Detect which cell encompasses the target text, then output its (x, y) center coordinate. 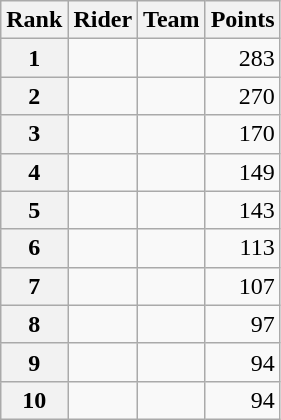
7 (34, 286)
270 (242, 96)
143 (242, 210)
5 (34, 210)
Rank (34, 20)
8 (34, 324)
6 (34, 248)
1 (34, 58)
4 (34, 172)
Team (172, 20)
107 (242, 286)
97 (242, 324)
9 (34, 362)
2 (34, 96)
283 (242, 58)
149 (242, 172)
170 (242, 134)
113 (242, 248)
10 (34, 400)
Points (242, 20)
3 (34, 134)
Rider (103, 20)
